Scan for the cell matching the given text and deliver its (x, y) coordinate at center. 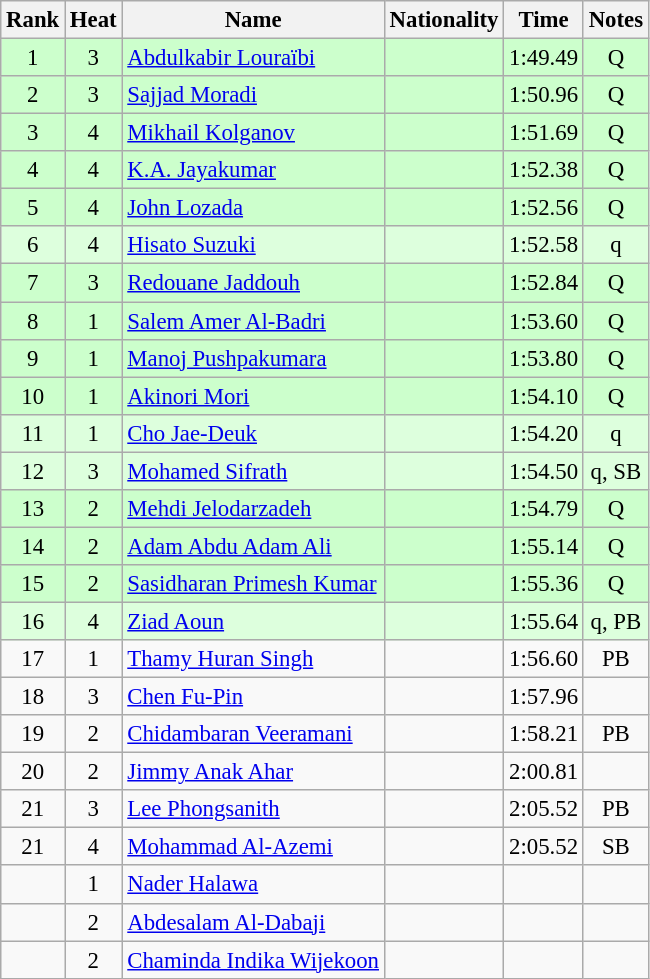
Abdulkabir Louraïbi (253, 58)
14 (33, 546)
16 (33, 621)
Heat (94, 20)
Adam Abdu Adam Ali (253, 546)
1:52.56 (544, 208)
1:54.10 (544, 396)
Cho Jae-Deuk (253, 433)
12 (33, 471)
Chidambaran Veeramani (253, 734)
Notes (616, 20)
18 (33, 697)
Sasidharan Primesh Kumar (253, 584)
Thamy Huran Singh (253, 659)
9 (33, 358)
Abdesalam Al-Dabaji (253, 922)
Nationality (444, 20)
Mehdi Jelodarzadeh (253, 509)
1:49.49 (544, 58)
1:51.69 (544, 133)
Salem Amer Al-Badri (253, 321)
Nader Halawa (253, 885)
1:50.96 (544, 95)
2:00.81 (544, 772)
Name (253, 20)
19 (33, 734)
1:52.84 (544, 283)
Redouane Jaddouh (253, 283)
Mohammad Al-Azemi (253, 847)
1:52.38 (544, 170)
Lee Phongsanith (253, 809)
Jimmy Anak Ahar (253, 772)
Manoj Pushpakumara (253, 358)
1:53.60 (544, 321)
13 (33, 509)
11 (33, 433)
1:54.50 (544, 471)
Rank (33, 20)
Time (544, 20)
1:52.58 (544, 245)
q, PB (616, 621)
Mikhail Kolganov (253, 133)
1:55.64 (544, 621)
1:55.36 (544, 584)
1:58.21 (544, 734)
Hisato Suzuki (253, 245)
1:54.20 (544, 433)
1:56.60 (544, 659)
Akinori Mori (253, 396)
1:53.80 (544, 358)
1:54.79 (544, 509)
20 (33, 772)
15 (33, 584)
Chaminda Indika Wijekoon (253, 960)
K.A. Jayakumar (253, 170)
8 (33, 321)
Sajjad Moradi (253, 95)
17 (33, 659)
q, SB (616, 471)
1:57.96 (544, 697)
6 (33, 245)
Chen Fu-Pin (253, 697)
5 (33, 208)
Ziad Aoun (253, 621)
7 (33, 283)
10 (33, 396)
John Lozada (253, 208)
1:55.14 (544, 546)
SB (616, 847)
Mohamed Sifrath (253, 471)
